Extract the [X, Y] coordinate from the center of the cell holding the provided text.  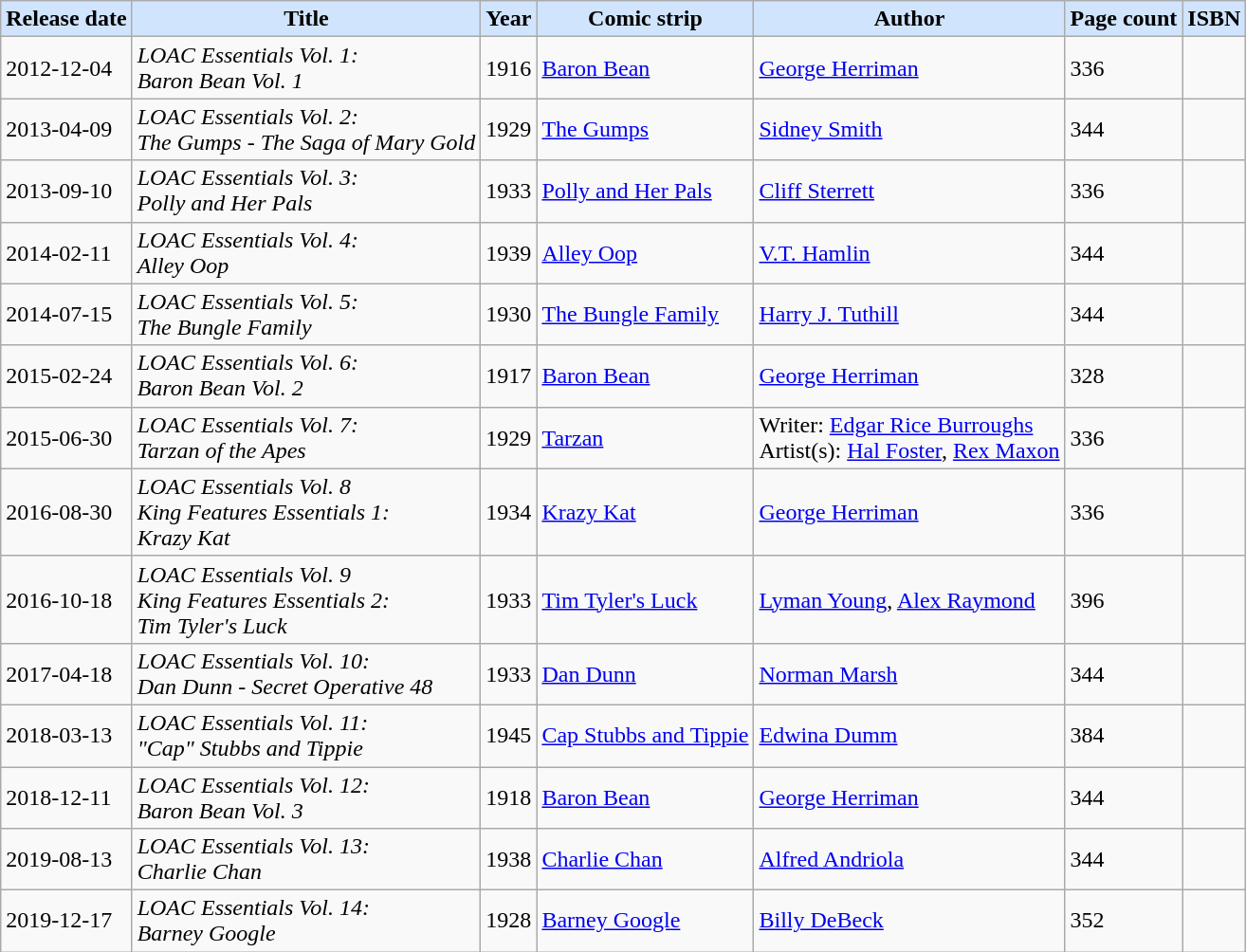
1938 [508, 859]
LOAC Essentials Vol. 6:Baron Bean Vol. 2 [306, 375]
328 [1124, 375]
Title [306, 19]
2015-06-30 [66, 438]
1916 [508, 68]
ISBN [1214, 19]
2017-04-18 [66, 673]
LOAC Essentials Vol. 3:Polly and Her Pals [306, 192]
2018-03-13 [66, 736]
Polly and Her Pals [645, 192]
1945 [508, 736]
LOAC Essentials Vol. 13:Charlie Chan [306, 859]
Norman Marsh [909, 673]
Author [909, 19]
1917 [508, 375]
LOAC Essentials Vol. 12:Baron Bean Vol. 3 [306, 796]
2016-08-30 [66, 512]
LOAC Essentials Vol. 5:The Bungle Family [306, 315]
1934 [508, 512]
Harry J. Tuthill [909, 315]
LOAC Essentials Vol. 9King Features Essentials 2:Tim Tyler's Luck [306, 599]
Cliff Sterrett [909, 192]
Billy DeBeck [909, 922]
1939 [508, 252]
1930 [508, 315]
Comic strip [645, 19]
The Gumps [645, 129]
Tim Tyler's Luck [645, 599]
Sidney Smith [909, 129]
Tarzan [645, 438]
V.T. Hamlin [909, 252]
2018-12-11 [66, 796]
396 [1124, 599]
2019-08-13 [66, 859]
LOAC Essentials Vol. 8King Features Essentials 1:Krazy Kat [306, 512]
Barney Google [645, 922]
Release date [66, 19]
2014-02-11 [66, 252]
2012-12-04 [66, 68]
Alfred Andriola [909, 859]
LOAC Essentials Vol. 11:"Cap" Stubbs and Tippie [306, 736]
LOAC Essentials Vol. 2:The Gumps - The Saga of Mary Gold [306, 129]
LOAC Essentials Vol. 10:Dan Dunn - Secret Operative 48 [306, 673]
2014-07-15 [66, 315]
Lyman Young, Alex Raymond [909, 599]
Edwina Dumm [909, 736]
2013-09-10 [66, 192]
1928 [508, 922]
Krazy Kat [645, 512]
LOAC Essentials Vol. 7:Tarzan of the Apes [306, 438]
Charlie Chan [645, 859]
Writer: Edgar Rice BurroughsArtist(s): Hal Foster, Rex Maxon [909, 438]
The Bungle Family [645, 315]
Page count [1124, 19]
384 [1124, 736]
1918 [508, 796]
2015-02-24 [66, 375]
2016-10-18 [66, 599]
Year [508, 19]
352 [1124, 922]
Cap Stubbs and Tippie [645, 736]
2019-12-17 [66, 922]
LOAC Essentials Vol. 14:Barney Google [306, 922]
Dan Dunn [645, 673]
LOAC Essentials Vol. 1:Baron Bean Vol. 1 [306, 68]
2013-04-09 [66, 129]
Alley Oop [645, 252]
LOAC Essentials Vol. 4:Alley Oop [306, 252]
